Scan for the cell matching the given text and deliver its (x, y) coordinate at center. 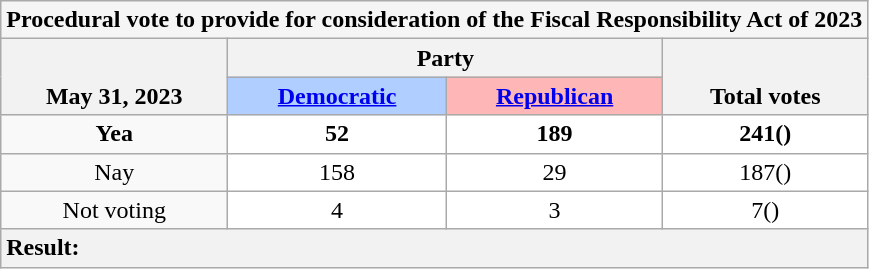
Yea (114, 134)
7() (766, 210)
187() (766, 172)
Not voting (114, 210)
158 (338, 172)
Total votes (766, 77)
Result: (434, 248)
52 (338, 134)
Republican (554, 96)
Party (446, 58)
3 (554, 210)
4 (338, 210)
May 31, 2023 (114, 77)
241() (766, 134)
29 (554, 172)
Procedural vote to provide for consideration of the Fiscal Responsibility Act of 2023 (434, 20)
Nay (114, 172)
189 (554, 134)
Democratic (338, 96)
